Pinpoint the cell where the given text exists, returning its (X, Y) midpoint coordinate. 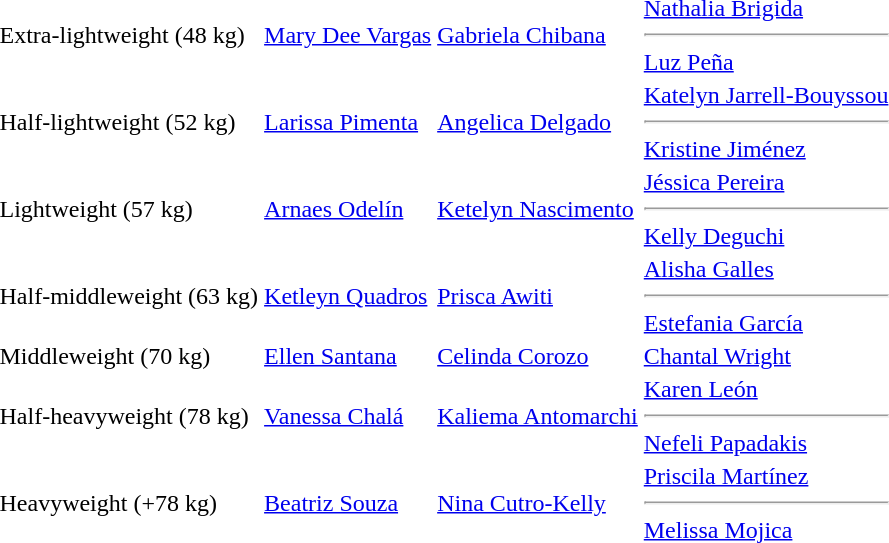
Larissa Pimenta (348, 122)
Kaliema Antomarchi (538, 416)
Ketelyn Nascimento (538, 209)
Ellen Santana (348, 356)
Prisca Awiti (538, 296)
Angelica Delgado (538, 122)
Celinda Corozo (538, 356)
Ketleyn Quadros (348, 296)
Arnaes Odelín (348, 209)
Vanessa Chalá (348, 416)
